Determine the (x, y) coordinate at the center of the cell enclosing the given text.  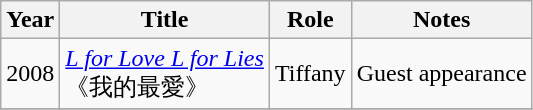
Year (30, 20)
Tiffany (310, 74)
Title (165, 20)
Guest appearance (442, 74)
Notes (442, 20)
2008 (30, 74)
Role (310, 20)
L for Love L for Lies《我的最愛》 (165, 74)
